Return the [x, y] coordinate for the center point of the cell that contains the specified text.  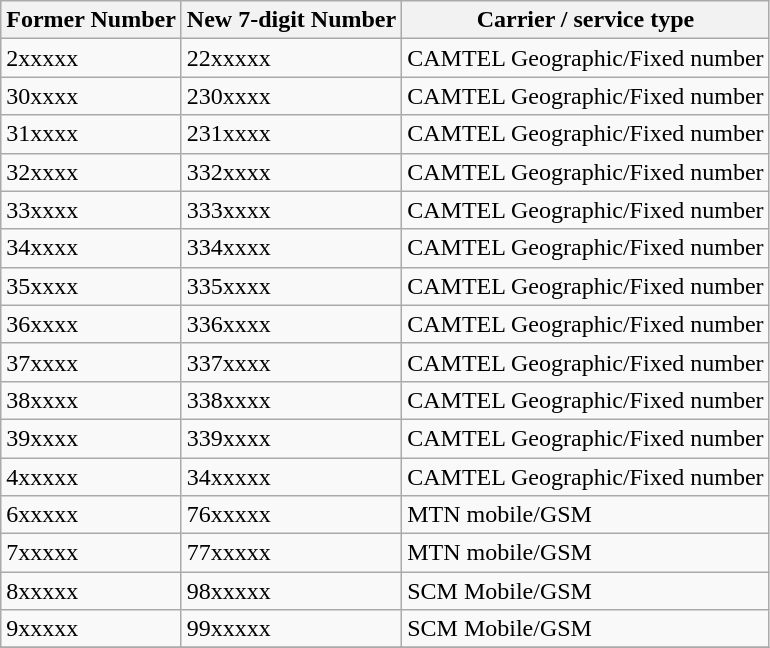
39xxxx [92, 438]
33xxxx [92, 210]
36xxxx [92, 324]
338xxxx [291, 400]
332xxxx [291, 172]
New 7-digit Number [291, 20]
77xxxxx [291, 553]
34xxxxx [291, 477]
8xxxxx [92, 591]
231xxxx [291, 134]
30xxxx [92, 96]
336xxxx [291, 324]
Carrier / service type [586, 20]
22xxxxx [291, 58]
6xxxxx [92, 515]
337xxxx [291, 362]
334xxxx [291, 248]
38xxxx [92, 400]
35xxxx [92, 286]
333xxxx [291, 210]
4xxxxx [92, 477]
31xxxx [92, 134]
76xxxxx [291, 515]
9xxxxx [92, 629]
339xxxx [291, 438]
7xxxxx [92, 553]
99xxxxx [291, 629]
34xxxx [92, 248]
37xxxx [92, 362]
2xxxxx [92, 58]
98xxxxx [291, 591]
32xxxx [92, 172]
230xxxx [291, 96]
335xxxx [291, 286]
Former Number [92, 20]
